Provide the (X, Y) coordinate of the cell's center where the given text is located.  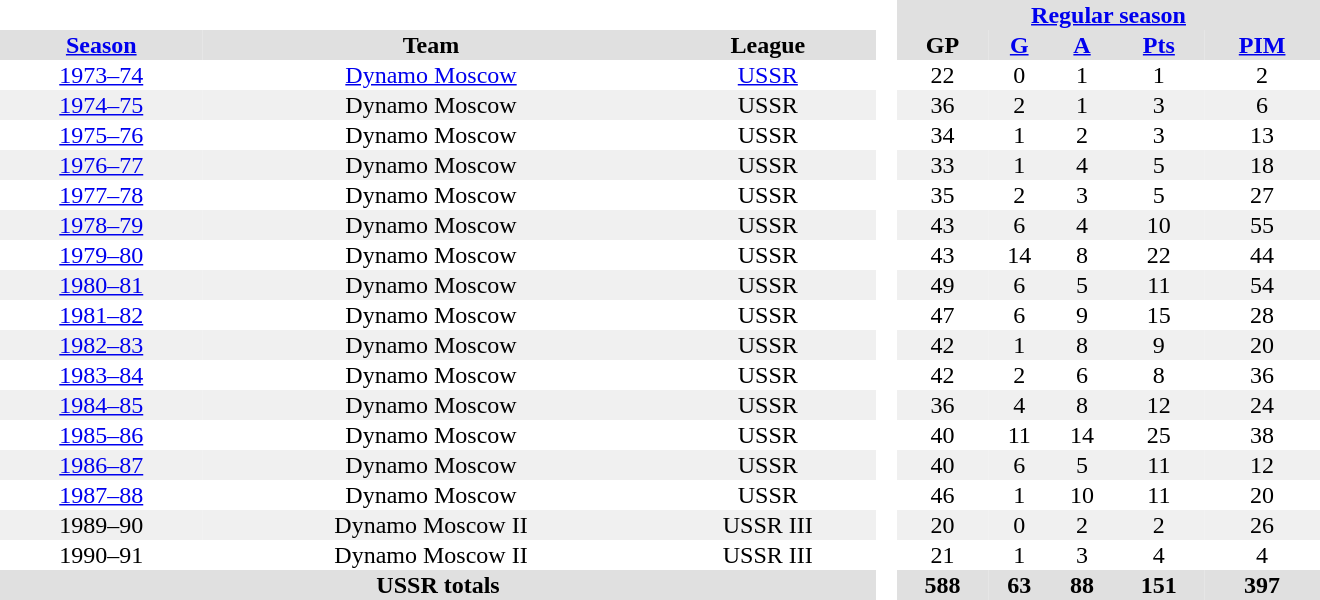
1974–75 (102, 105)
A (1082, 45)
Regular season (1108, 15)
27 (1262, 195)
PIM (1262, 45)
1976–77 (102, 165)
38 (1262, 435)
55 (1262, 225)
1977–78 (102, 195)
588 (942, 585)
1980–81 (102, 285)
15 (1158, 315)
G (1020, 45)
18 (1262, 165)
46 (942, 495)
54 (1262, 285)
26 (1262, 525)
13 (1262, 135)
1973–74 (102, 75)
88 (1082, 585)
25 (1158, 435)
33 (942, 165)
1983–84 (102, 375)
1989–90 (102, 525)
USSR totals (438, 585)
1987–88 (102, 495)
47 (942, 315)
397 (1262, 585)
GP (942, 45)
1986–87 (102, 465)
24 (1262, 405)
Pts (1158, 45)
28 (1262, 315)
League (768, 45)
151 (1158, 585)
Team (432, 45)
35 (942, 195)
49 (942, 285)
1984–85 (102, 405)
1975–76 (102, 135)
1985–86 (102, 435)
1979–80 (102, 255)
44 (1262, 255)
1982–83 (102, 345)
63 (1020, 585)
1981–82 (102, 315)
Season (102, 45)
34 (942, 135)
21 (942, 555)
1990–91 (102, 555)
1978–79 (102, 225)
